Detect which cell encompasses the target text, then output its (x, y) center coordinate. 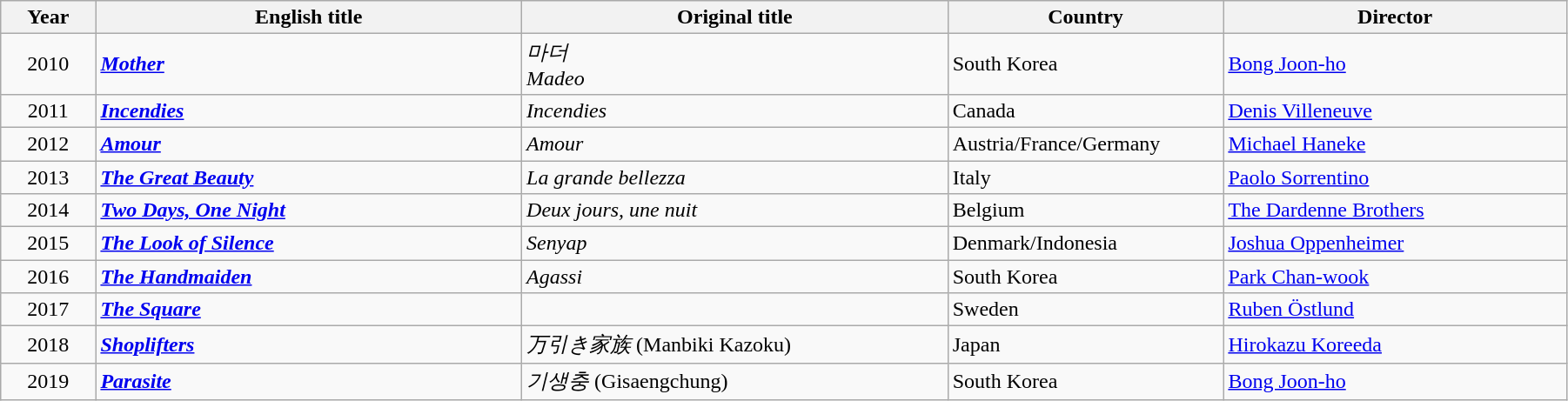
2016 (49, 277)
Sweden (1086, 310)
The Great Beauty (309, 177)
Hirokazu Koreeda (1396, 344)
Original title (735, 17)
La grande bellezza (735, 177)
Parasite (309, 381)
The Look of Silence (309, 244)
The Dardenne Brothers (1396, 211)
Shoplifters (309, 344)
Deux jours, une nuit (735, 211)
Two Days, One Night (309, 211)
The Square (309, 310)
Mother (309, 64)
2018 (49, 344)
2017 (49, 310)
Joshua Oppenheimer (1396, 244)
Ruben Östlund (1396, 310)
Country (1086, 17)
English title (309, 17)
Belgium (1086, 211)
Agassi (735, 277)
2011 (49, 110)
기생충 (Gisaengchung) (735, 381)
마더Madeo (735, 64)
2019 (49, 381)
Denmark/Indonesia (1086, 244)
Director (1396, 17)
Italy (1086, 177)
Park Chan-wook (1396, 277)
Senyap (735, 244)
Canada (1086, 110)
万引き家族 (Manbiki Kazoku) (735, 344)
2014 (49, 211)
2015 (49, 244)
Paolo Sorrentino (1396, 177)
The Handmaiden (309, 277)
Denis Villeneuve (1396, 110)
2013 (49, 177)
2012 (49, 144)
Austria/France/Germany (1086, 144)
Year (49, 17)
2010 (49, 64)
Michael Haneke (1396, 144)
Japan (1086, 344)
